Identify which cell holds the provided text, then report its (x, y) central coordinate. 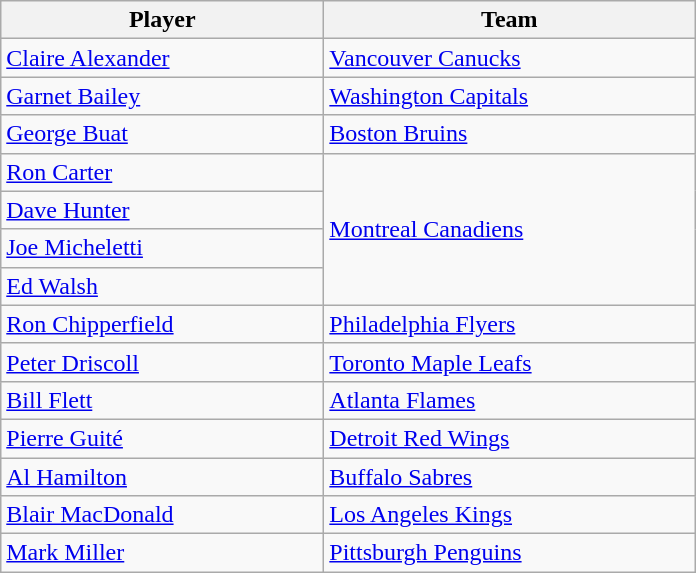
Detroit Red Wings (510, 438)
Mark Miller (162, 553)
Boston Bruins (510, 134)
Philadelphia Flyers (510, 324)
Atlanta Flames (510, 400)
Ed Walsh (162, 286)
Los Angeles Kings (510, 515)
Pierre Guité (162, 438)
Ron Chipperfield (162, 324)
Dave Hunter (162, 210)
Montreal Canadiens (510, 229)
Vancouver Canucks (510, 58)
Toronto Maple Leafs (510, 362)
Peter Driscoll (162, 362)
Ron Carter (162, 172)
Garnet Bailey (162, 96)
Washington Capitals (510, 96)
Bill Flett (162, 400)
Joe Micheletti (162, 248)
Team (510, 20)
Claire Alexander (162, 58)
Blair MacDonald (162, 515)
Al Hamilton (162, 477)
Pittsburgh Penguins (510, 553)
Player (162, 20)
Buffalo Sabres (510, 477)
George Buat (162, 134)
